Identify which cell holds the provided text, then report its (X, Y) central coordinate. 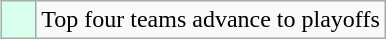
Top four teams advance to playoffs (211, 20)
